Provide the [x, y] coordinate of the cell's center where the given text is located.  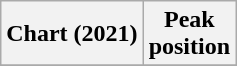
Peakposition [189, 34]
Chart (2021) [72, 34]
